Find where the given text appears and provide that cell's center as (X, Y) coordinate. 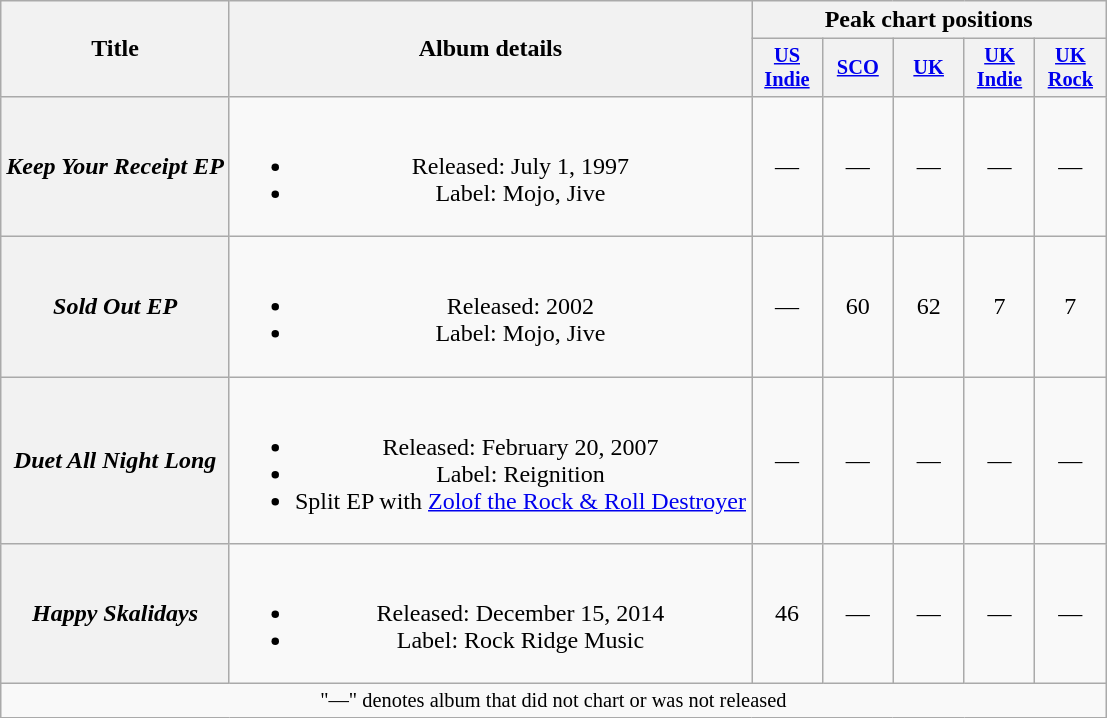
60 (858, 307)
Duet All Night Long (116, 460)
Title (116, 49)
Released: February 20, 2007Label: ReignitionSplit EP with Zolof the Rock & Roll Destroyer (490, 460)
UKIndie (1000, 68)
SCO (858, 68)
Peak chart positions (929, 20)
Sold Out EP (116, 307)
Keep Your Receipt EP (116, 166)
UKRock (1070, 68)
62 (928, 307)
Released: July 1, 1997Label: Mojo, Jive (490, 166)
"—" denotes album that did not chart or was not released (554, 701)
Album details (490, 49)
UK (928, 68)
Released: December 15, 2014Label: Rock Ridge Music (490, 614)
US Indie (788, 68)
Released: 2002Label: Mojo, Jive (490, 307)
46 (788, 614)
Happy Skalidays (116, 614)
